Return [x, y] of the center of cell containing provided text 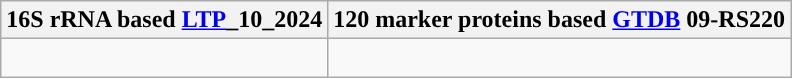
120 marker proteins based GTDB 09-RS220 [560, 20]
16S rRNA based LTP_10_2024 [164, 20]
